Pinpoint the cell where the given text exists, returning its (X, Y) midpoint coordinate. 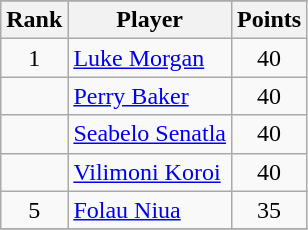
1 (34, 58)
Rank (34, 20)
Perry Baker (150, 96)
Folau Niua (150, 210)
Vilimoni Koroi (150, 172)
Points (270, 20)
35 (270, 210)
Luke Morgan (150, 58)
Seabelo Senatla (150, 134)
Player (150, 20)
5 (34, 210)
